Pinpoint the cell where the given text exists, returning its [x, y] midpoint coordinate. 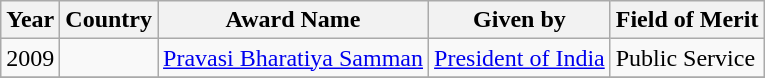
2009 [30, 58]
Country [109, 20]
Year [30, 20]
Public Service [687, 58]
Given by [520, 20]
President of India [520, 58]
Field of Merit [687, 20]
Pravasi Bharatiya Samman [294, 58]
Award Name [294, 20]
